Return [X, Y] of the center of cell containing provided text 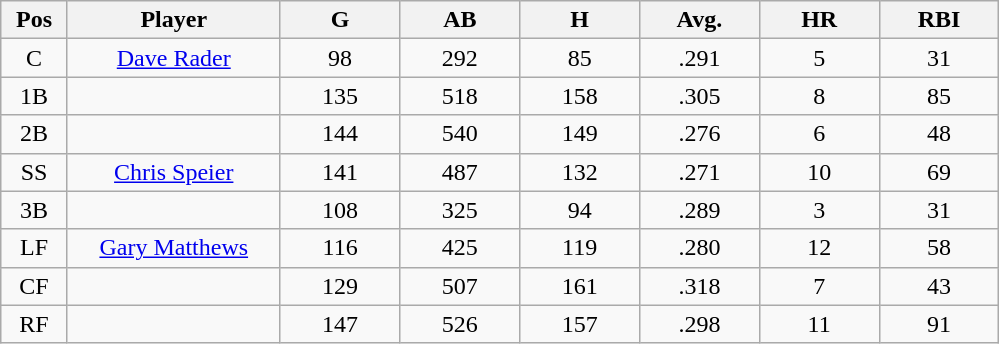
3B [34, 210]
157 [580, 324]
98 [340, 58]
G [340, 20]
1B [34, 96]
8 [819, 96]
507 [460, 286]
158 [580, 96]
526 [460, 324]
292 [460, 58]
RF [34, 324]
43 [939, 286]
141 [340, 172]
147 [340, 324]
149 [580, 134]
.305 [700, 96]
LF [34, 248]
AB [460, 20]
108 [340, 210]
.280 [700, 248]
6 [819, 134]
Dave Rader [174, 58]
SS [34, 172]
144 [340, 134]
Gary Matthews [174, 248]
Pos [34, 20]
.276 [700, 134]
69 [939, 172]
3 [819, 210]
12 [819, 248]
5 [819, 58]
.289 [700, 210]
518 [460, 96]
91 [939, 324]
540 [460, 134]
119 [580, 248]
Player [174, 20]
135 [340, 96]
.318 [700, 286]
.271 [700, 172]
.298 [700, 324]
.291 [700, 58]
CF [34, 286]
Avg. [700, 20]
11 [819, 324]
HR [819, 20]
132 [580, 172]
161 [580, 286]
325 [460, 210]
425 [460, 248]
Chris Speier [174, 172]
C [34, 58]
58 [939, 248]
94 [580, 210]
7 [819, 286]
116 [340, 248]
2B [34, 134]
H [580, 20]
RBI [939, 20]
487 [460, 172]
129 [340, 286]
48 [939, 134]
10 [819, 172]
